From the cell containing the given text, extract its center point as [x, y] coordinate. 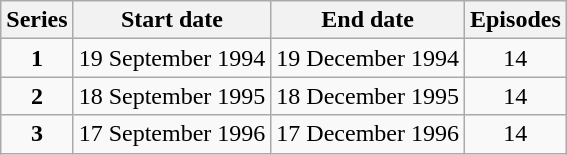
End date [368, 20]
2 [37, 96]
Episodes [515, 20]
18 December 1995 [368, 96]
18 September 1995 [172, 96]
Start date [172, 20]
17 December 1996 [368, 134]
1 [37, 58]
Series [37, 20]
19 December 1994 [368, 58]
17 September 1996 [172, 134]
3 [37, 134]
19 September 1994 [172, 58]
